Pinpoint the cell where the given text exists, returning its (X, Y) midpoint coordinate. 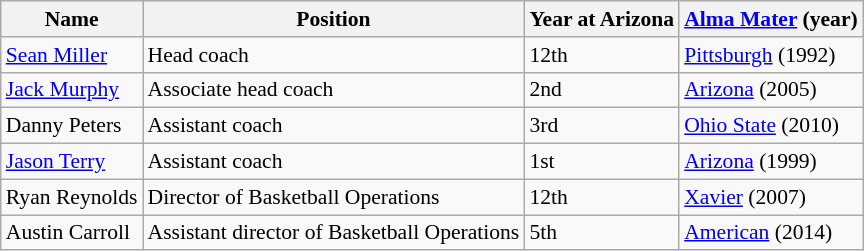
Position (334, 19)
Arizona (1999) (771, 162)
Jason Terry (72, 162)
American (2014) (771, 233)
1st (602, 162)
Xavier (2007) (771, 197)
Austin Carroll (72, 233)
Director of Basketball Operations (334, 197)
Name (72, 19)
Associate head coach (334, 90)
Alma Mater (year) (771, 19)
5th (602, 233)
Danny Peters (72, 126)
Pittsburgh (1992) (771, 55)
Jack Murphy (72, 90)
2nd (602, 90)
Arizona (2005) (771, 90)
Ryan Reynolds (72, 197)
Head coach (334, 55)
Sean Miller (72, 55)
3rd (602, 126)
Assistant director of Basketball Operations (334, 233)
Year at Arizona (602, 19)
Ohio State (2010) (771, 126)
